Determine the [x, y] coordinate at the center of the cell enclosing the given text.  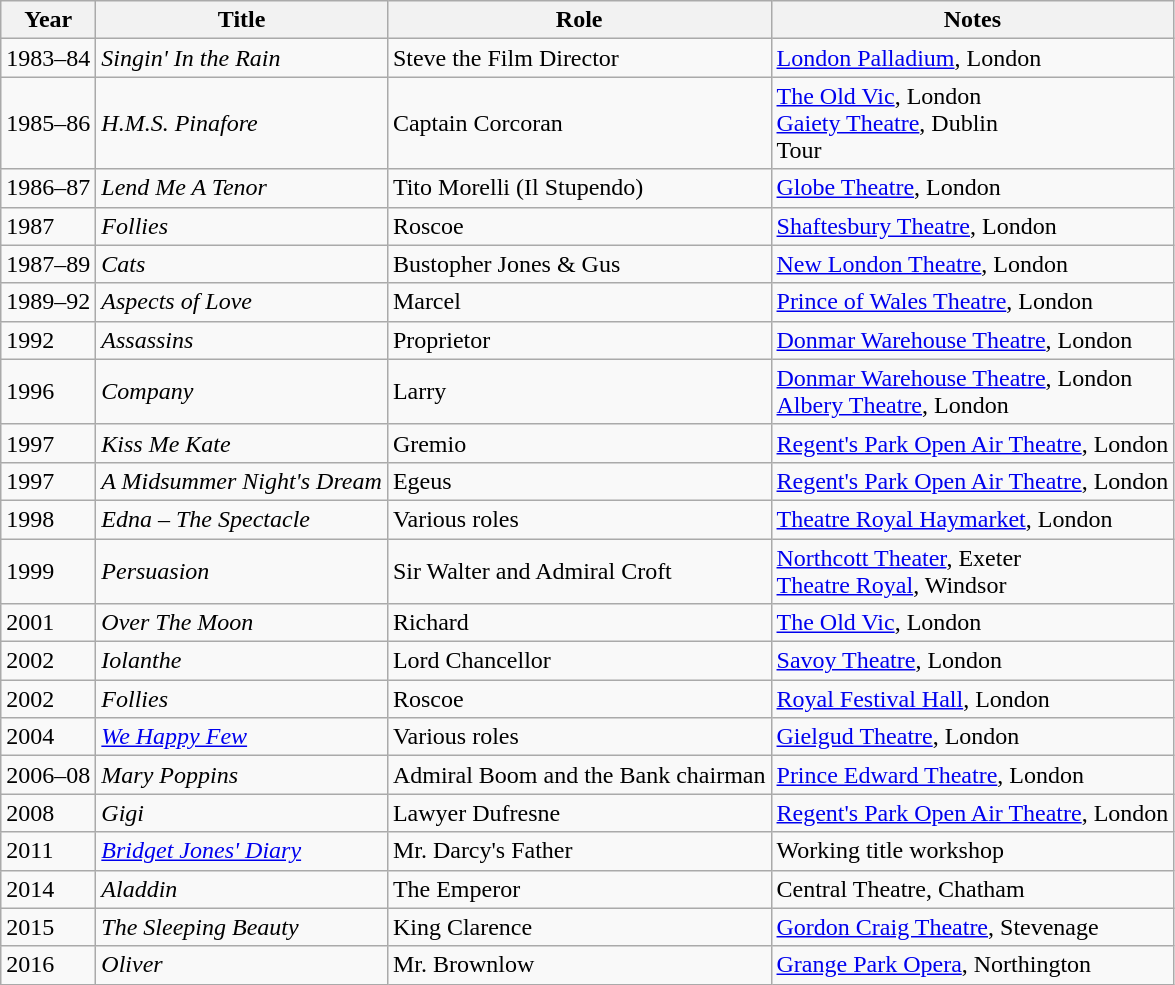
Shaftesbury Theatre, London [972, 226]
1985–86 [48, 123]
Title [242, 20]
2001 [48, 623]
Captain Corcoran [579, 123]
King Clarence [579, 927]
Cats [242, 264]
Gordon Craig Theatre, Stevenage [972, 927]
Bridget Jones' Diary [242, 851]
1999 [48, 570]
Aspects of Love [242, 302]
Larry [579, 392]
Edna – The Spectacle [242, 519]
Grange Park Opera, Northington [972, 965]
Sir Walter and Admiral Croft [579, 570]
Egeus [579, 481]
Lord Chancellor [579, 661]
Lawyer Dufresne [579, 813]
Prince of Wales Theatre, London [972, 302]
We Happy Few [242, 737]
The Old Vic, London [972, 623]
1987 [48, 226]
Prince Edward Theatre, London [972, 775]
1986–87 [48, 188]
2008 [48, 813]
Tito Morelli (Il Stupendo) [579, 188]
1989–92 [48, 302]
Company [242, 392]
Gigi [242, 813]
London Palladium, London [972, 58]
Mr. Brownlow [579, 965]
The Sleeping Beauty [242, 927]
Steve the Film Director [579, 58]
H.M.S. Pinafore [242, 123]
Assassins [242, 340]
Savoy Theatre, London [972, 661]
Donmar Warehouse Theatre, London [972, 340]
Year [48, 20]
2006–08 [48, 775]
Gremio [579, 443]
Role [579, 20]
The Old Vic, LondonGaiety Theatre, DublinTour [972, 123]
Royal Festival Hall, London [972, 699]
Globe Theatre, London [972, 188]
Northcott Theater, ExeterTheatre Royal, Windsor [972, 570]
A Midsummer Night's Dream [242, 481]
Over The Moon [242, 623]
Bustopher Jones & Gus [579, 264]
2016 [48, 965]
2004 [48, 737]
Gielgud Theatre, London [972, 737]
1983–84 [48, 58]
Working title workshop [972, 851]
Mr. Darcy's Father [579, 851]
Proprietor [579, 340]
1998 [48, 519]
Iolanthe [242, 661]
1992 [48, 340]
2011 [48, 851]
Oliver [242, 965]
Singin' In the Rain [242, 58]
1996 [48, 392]
Marcel [579, 302]
The Emperor [579, 889]
Persuasion [242, 570]
2015 [48, 927]
Lend Me A Tenor [242, 188]
Central Theatre, Chatham [972, 889]
Aladdin [242, 889]
2014 [48, 889]
Donmar Warehouse Theatre, LondonAlbery Theatre, London [972, 392]
Kiss Me Kate [242, 443]
Admiral Boom and the Bank chairman [579, 775]
Notes [972, 20]
1987–89 [48, 264]
Richard [579, 623]
Theatre Royal Haymarket, London [972, 519]
New London Theatre, London [972, 264]
Mary Poppins [242, 775]
